Output the (x, y) coordinate of the center of the cell containing the given text.  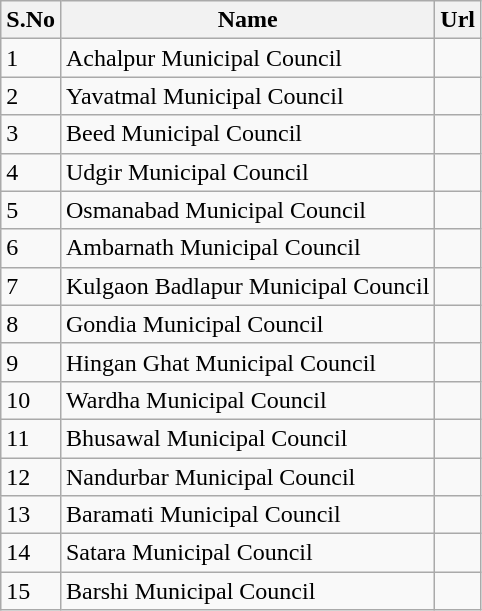
12 (31, 477)
Url (458, 20)
Beed Municipal Council (247, 134)
11 (31, 438)
Wardha Municipal Council (247, 400)
2 (31, 96)
Baramati Municipal Council (247, 515)
6 (31, 248)
10 (31, 400)
Barshi Municipal Council (247, 591)
3 (31, 134)
Achalpur Municipal Council (247, 58)
Name (247, 20)
1 (31, 58)
7 (31, 286)
Osmanabad Municipal Council (247, 210)
Gondia Municipal Council (247, 324)
13 (31, 515)
Hingan Ghat Municipal Council (247, 362)
Udgir Municipal Council (247, 172)
8 (31, 324)
15 (31, 591)
S.No (31, 20)
Bhusawal Municipal Council (247, 438)
14 (31, 553)
Kulgaon Badlapur Municipal Council (247, 286)
Nandurbar Municipal Council (247, 477)
Yavatmal Municipal Council (247, 96)
4 (31, 172)
5 (31, 210)
Ambarnath Municipal Council (247, 248)
9 (31, 362)
Satara Municipal Council (247, 553)
